Output the (x, y) coordinate of the center of the cell containing the given text.  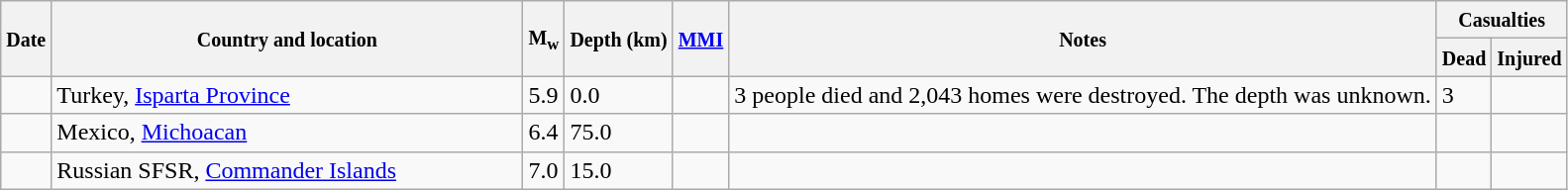
Injured (1529, 57)
3 people died and 2,043 homes were destroyed. The depth was unknown. (1083, 95)
3 (1464, 95)
15.0 (618, 170)
Mexico, Michoacan (287, 133)
Turkey, Isparta Province (287, 95)
Dead (1464, 57)
0.0 (618, 95)
Casualties (1502, 20)
5.9 (544, 95)
Notes (1083, 39)
6.4 (544, 133)
Depth (km) (618, 39)
Mw (544, 39)
MMI (701, 39)
75.0 (618, 133)
7.0 (544, 170)
Date (26, 39)
Country and location (287, 39)
Russian SFSR, Commander Islands (287, 170)
